Scan for the cell matching the given text and deliver its [x, y] coordinate at center. 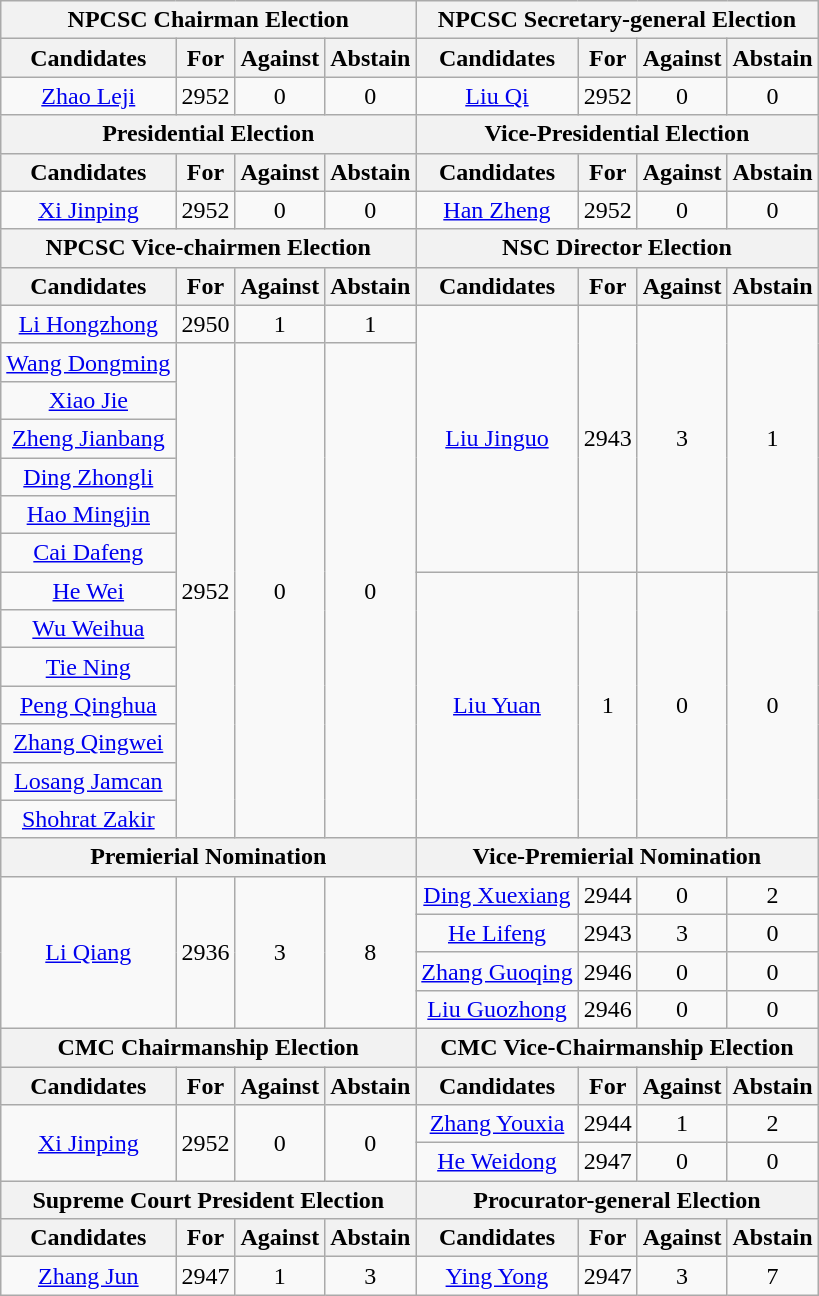
He Wei [88, 591]
Supreme Court President Election [208, 1200]
Xiao Jie [88, 400]
NPCSC Vice-chairmen Election [208, 248]
NPCSC Secretary-general Election [617, 20]
Zhao Leji [88, 96]
Ding Zhongli [88, 477]
Ding Xuexiang [497, 895]
Losang Jamcan [88, 781]
Zhang Qingwei [88, 743]
NPCSC Chairman Election [208, 20]
Vice-Premierial Nomination [617, 857]
Liu Jinguo [497, 438]
Li Qiang [88, 952]
He Weidong [497, 1162]
Liu Qi [497, 96]
CMC Vice-Chairmanship Election [617, 1047]
Shohrat Zakir [88, 819]
Peng Qinghua [88, 705]
8 [370, 952]
2950 [206, 324]
Tie Ning [88, 667]
Zheng Jianbang [88, 438]
Wu Weihua [88, 629]
Procurator-general Election [617, 1200]
Han Zheng [497, 210]
CMC Chairmanship Election [208, 1047]
2936 [206, 952]
Cai Dafeng [88, 553]
Premierial Nomination [208, 857]
Zhang Youxia [497, 1124]
Liu Guozhong [497, 1009]
Hao Mingjin [88, 515]
7 [772, 1276]
Wang Dongming [88, 362]
Li Hongzhong [88, 324]
Zhang Guoqing [497, 971]
He Lifeng [497, 933]
Zhang Jun [88, 1276]
Liu Yuan [497, 705]
Presidential Election [208, 134]
Ying Yong [497, 1276]
Vice-Presidential Election [617, 134]
NSC Director Election [617, 248]
